Find where the given text appears and provide that cell's center as [X, Y] coordinate. 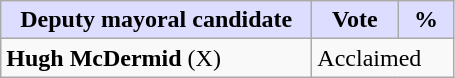
% [426, 20]
Vote [355, 20]
Deputy mayoral candidate [156, 20]
Hugh McDermid (X) [156, 58]
Acclaimed [383, 58]
